Return the [X, Y] coordinate for the center point of the cell that contains the specified text.  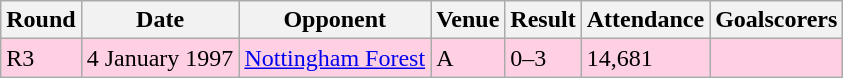
A [468, 58]
Opponent [335, 20]
0–3 [543, 58]
Date [160, 20]
Venue [468, 20]
Goalscorers [776, 20]
Round [41, 20]
Result [543, 20]
4 January 1997 [160, 58]
Attendance [645, 20]
R3 [41, 58]
14,681 [645, 58]
Nottingham Forest [335, 58]
